Provide the [x, y] coordinate of the cell's center where the given text is located.  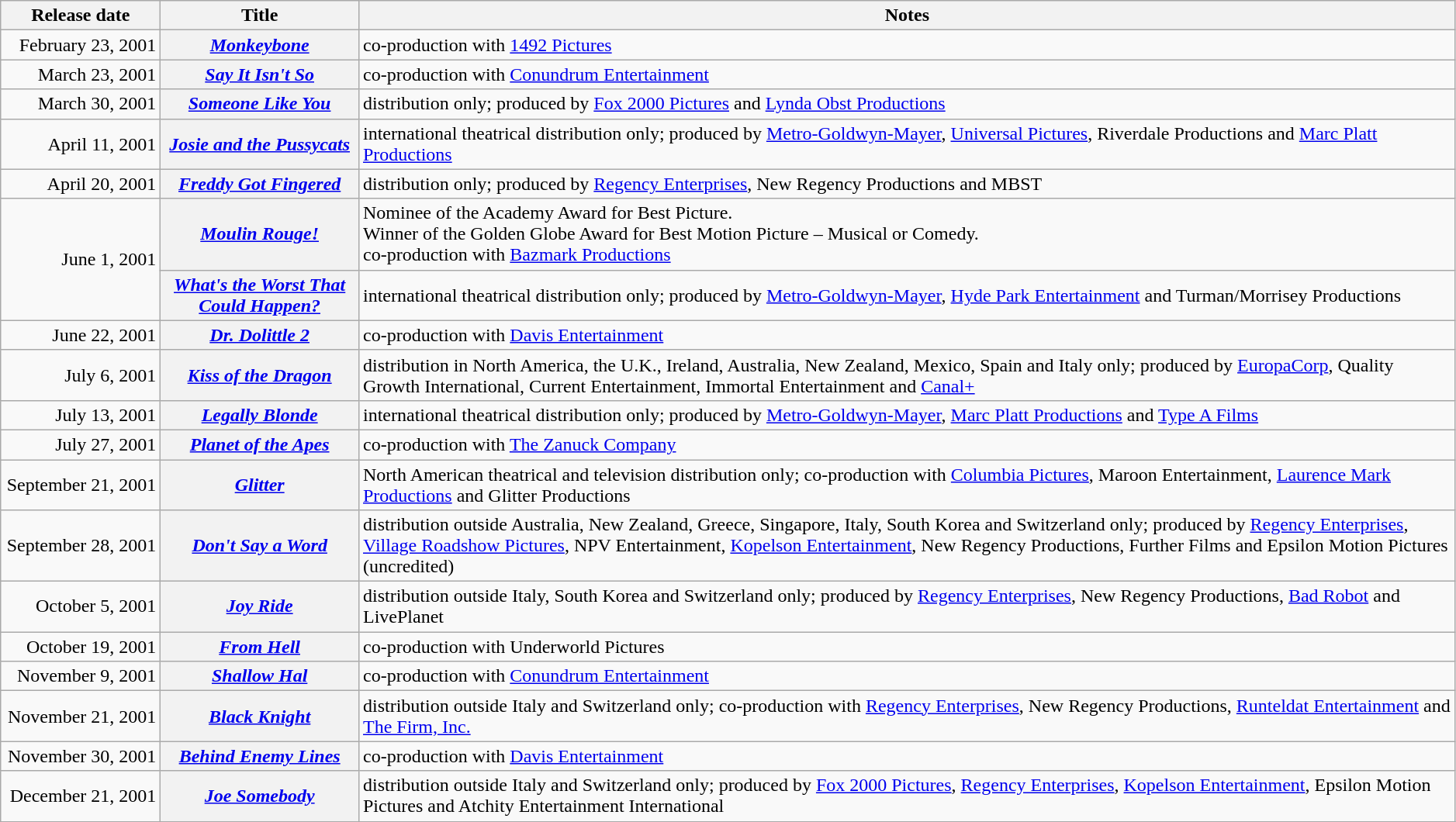
September 28, 2001 [81, 546]
Legally Blonde [260, 415]
November 30, 2001 [81, 756]
Freddy Got Fingered [260, 184]
Joe Somebody [260, 796]
Someone Like You [260, 104]
Black Knight [260, 717]
July 13, 2001 [81, 415]
distribution only; produced by Regency Enterprises, New Regency Productions and MBST [907, 184]
April 20, 2001 [81, 184]
international theatrical distribution only; produced by Metro-Goldwyn-Mayer, Marc Platt Productions and Type A Films [907, 415]
Dr. Dolittle 2 [260, 335]
November 21, 2001 [81, 717]
June 22, 2001 [81, 335]
From Hell [260, 647]
Title [260, 16]
March 23, 2001 [81, 74]
international theatrical distribution only; produced by Metro-Goldwyn-Mayer, Hyde Park Entertainment and Turman/Morrisey Productions [907, 295]
Don't Say a Word [260, 546]
co-production with The Zanuck Company [907, 444]
Shallow Hal [260, 676]
February 23, 2001 [81, 45]
September 21, 2001 [81, 484]
distribution only; produced by Fox 2000 Pictures and Lynda Obst Productions [907, 104]
international theatrical distribution only; produced by Metro-Goldwyn-Mayer, Universal Pictures, Riverdale Productions and Marc Platt Productions [907, 144]
co-production with Underworld Pictures [907, 647]
Notes [907, 16]
Moulin Rouge! [260, 234]
Say It Isn't So [260, 74]
What's the Worst That Could Happen? [260, 295]
July 6, 2001 [81, 375]
April 11, 2001 [81, 144]
December 21, 2001 [81, 796]
Release date [81, 16]
November 9, 2001 [81, 676]
Josie and the Pussycats [260, 144]
October 19, 2001 [81, 647]
Planet of the Apes [260, 444]
Behind Enemy Lines [260, 756]
distribution outside Italy, South Korea and Switzerland only; produced by Regency Enterprises, New Regency Productions, Bad Robot and LivePlanet [907, 606]
co-production with 1492 Pictures [907, 45]
July 27, 2001 [81, 444]
Monkeybone [260, 45]
June 1, 2001 [81, 259]
March 30, 2001 [81, 104]
Joy Ride [260, 606]
Glitter [260, 484]
October 5, 2001 [81, 606]
Kiss of the Dragon [260, 375]
